Pinpoint the cell where the given text exists, returning its [X, Y] midpoint coordinate. 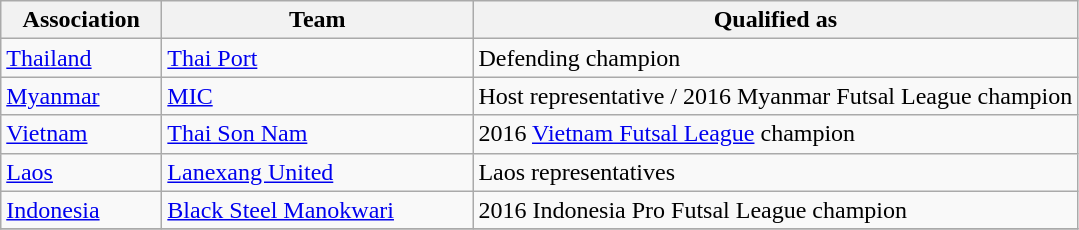
Qualified as [776, 20]
MIC [318, 96]
Myanmar [82, 96]
Host representative / 2016 Myanmar Futsal League champion [776, 96]
Thai Port [318, 58]
2016 Indonesia Pro Futsal League champion [776, 210]
Laos [82, 172]
Team [318, 20]
Vietnam [82, 134]
2016 Vietnam Futsal League champion [776, 134]
Laos representatives [776, 172]
Indonesia [82, 210]
Black Steel Manokwari [318, 210]
Thailand [82, 58]
Lanexang United [318, 172]
Thai Son Nam [318, 134]
Defending champion [776, 58]
Association [82, 20]
